Pinpoint the cell where the given text exists, returning its (X, Y) midpoint coordinate. 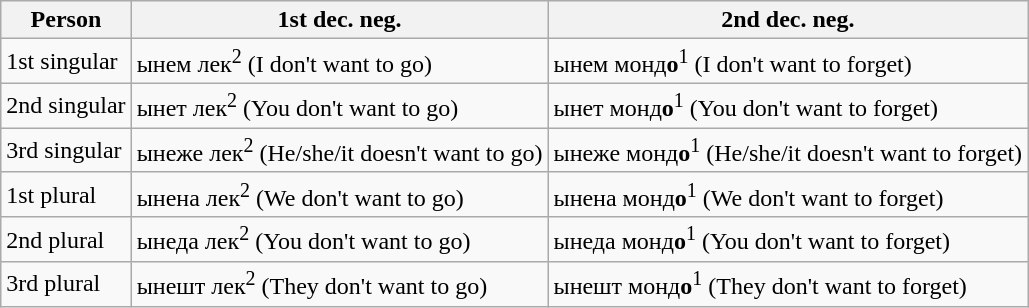
1st singular (66, 62)
ынеда мондо1 (You don't want to forget) (788, 240)
ынеже мондо1 (He/she/it doesn't want to forget) (788, 150)
ынем мондо1 (I don't want to forget) (788, 62)
3rd plural (66, 284)
ынет лек2 (You don't want to go) (340, 106)
2nd singular (66, 106)
ынет мондо1 (You don't want to forget) (788, 106)
2nd plural (66, 240)
3rd singular (66, 150)
ынешт мондо1 (They don't want to forget) (788, 284)
ынена лек2 (We don't want to go) (340, 194)
Person (66, 20)
ынешт лек2 (They don't want to go) (340, 284)
2nd dec. neg. (788, 20)
ынеда лек2 (You don't want to go) (340, 240)
ынена мондо1 (We don't want to forget) (788, 194)
1st plural (66, 194)
ынем лек2 (I don't want to go) (340, 62)
1st dec. neg. (340, 20)
ынеже лек2 (He/she/it doesn't want to go) (340, 150)
